Extract the [x, y] coordinate from the center of the cell holding the provided text.  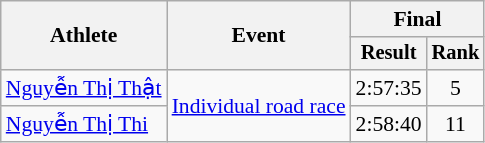
11 [456, 124]
2:58:40 [389, 124]
Individual road race [259, 106]
Rank [456, 54]
5 [456, 88]
Nguyễn Thị Thật [84, 88]
2:57:35 [389, 88]
Event [259, 36]
Athlete [84, 36]
Result [389, 54]
Final [418, 19]
Nguyễn Thị Thi [84, 124]
